Detect which cell encompasses the target text, then output its (x, y) center coordinate. 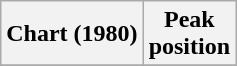
Peakposition (189, 34)
Chart (1980) (72, 34)
